Provide the [x, y] coordinate of the cell's center where the given text is located.  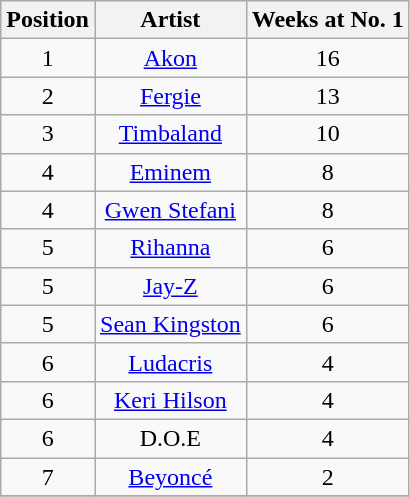
7 [48, 477]
16 [328, 58]
Keri Hilson [170, 400]
Sean Kingston [170, 324]
3 [48, 134]
Rihanna [170, 248]
Artist [170, 20]
Fergie [170, 96]
D.O.E [170, 438]
Position [48, 20]
10 [328, 134]
Beyoncé [170, 477]
Ludacris [170, 362]
Jay-Z [170, 286]
Timbaland [170, 134]
Weeks at No. 1 [328, 20]
1 [48, 58]
Eminem [170, 172]
13 [328, 96]
Gwen Stefani [170, 210]
Akon [170, 58]
